For the text-containing cell, return its midpoint in (x, y) coordinate format. 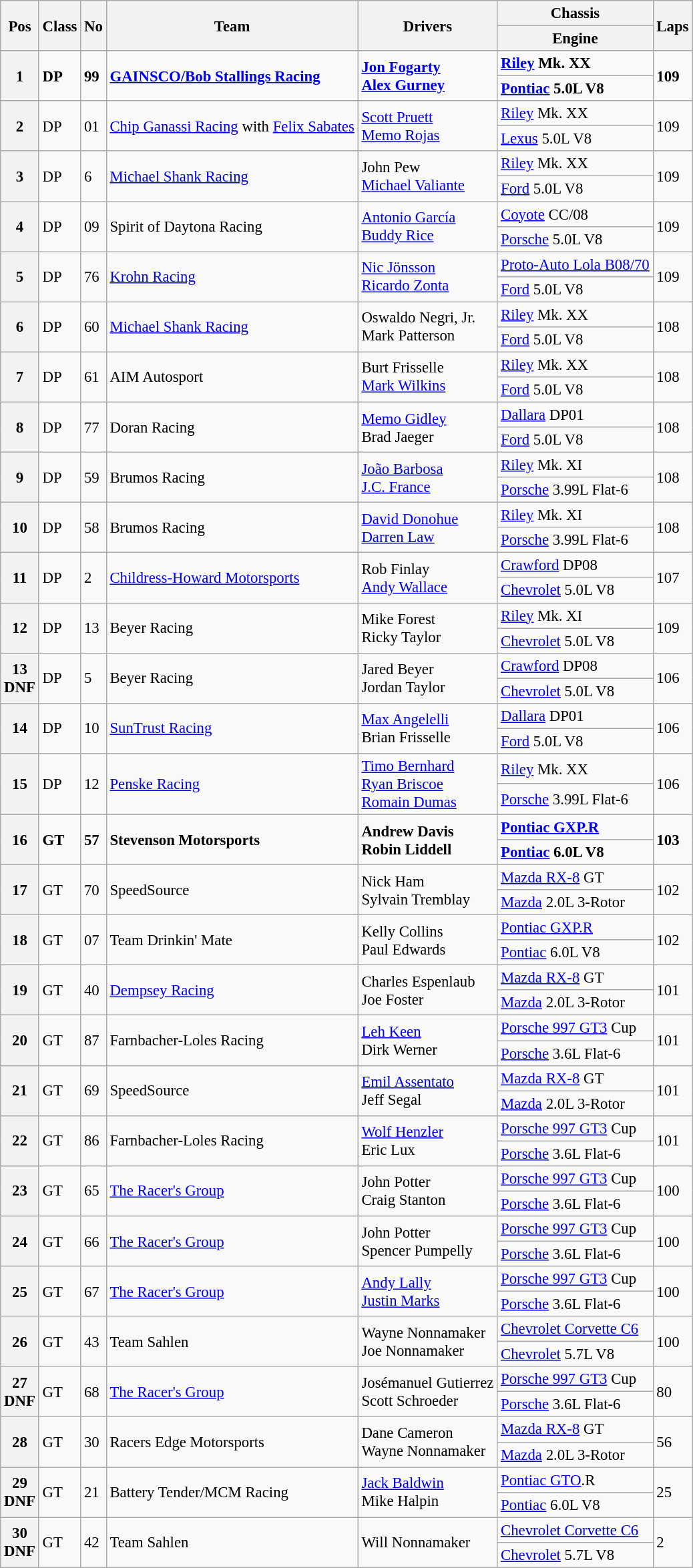
Doran Racing (232, 427)
Childress-Howard Motorsports (232, 578)
80 (673, 1391)
Scott Pruett Memo Rojas (427, 125)
09 (93, 227)
107 (673, 578)
Leh Keen Dirk Werner (427, 1040)
Kelly Collins Paul Edwards (427, 940)
AIM Autosport (232, 376)
59 (93, 478)
1 (20, 76)
57 (93, 840)
Lexus 5.0L V8 (575, 139)
Class (60, 25)
15 (20, 784)
19 (20, 991)
4 (20, 227)
Max Angelelli Brian Frisselle (427, 729)
23 (20, 1191)
Emil Assentato Jeff Segal (427, 1091)
67 (93, 1291)
70 (93, 890)
66 (93, 1242)
Wayne Nonnamaker Joe Nonnamaker (427, 1342)
Andy Lally Justin Marks (427, 1291)
John Potter Spencer Pumpelly (427, 1242)
Krohn Racing (232, 276)
42 (93, 1542)
Pontiac 5.0L V8 (575, 89)
Penske Racing (232, 784)
Josémanuel Gutierrez Scott Schroeder (427, 1391)
Engine (575, 39)
9 (20, 478)
Dempsey Racing (232, 991)
13DNF (20, 678)
29DNF (20, 1493)
Team Drinkin' Mate (232, 940)
18 (20, 940)
20 (20, 1040)
77 (93, 427)
13 (93, 627)
103 (673, 840)
Jared Beyer Jordan Taylor (427, 678)
14 (20, 729)
87 (93, 1040)
11 (20, 578)
Oswaldo Negri, Jr. Mark Patterson (427, 327)
Team (232, 25)
43 (93, 1342)
Pos (20, 25)
Pontiac GTO.R (575, 1480)
No (93, 25)
Proto-Auto Lola B08/70 (575, 264)
Timo Bernhard Ryan Briscoe Romain Dumas (427, 784)
David Donohue Darren Law (427, 527)
Antonio García Buddy Rice (427, 227)
86 (93, 1140)
Chip Ganassi Racing with Felix Sabates (232, 125)
Laps (673, 25)
40 (93, 991)
João Barbosa J.C. France (427, 478)
Spirit of Daytona Racing (232, 227)
Stevenson Motorsports (232, 840)
27DNF (20, 1391)
Memo Gidley Brad Jaeger (427, 427)
30 (93, 1442)
Jack Baldwin Mike Halpin (427, 1493)
99 (93, 76)
7 (20, 376)
Dane Cameron Wayne Nonnamaker (427, 1442)
26 (20, 1342)
Charles Espenlaub Joe Foster (427, 991)
07 (93, 940)
Porsche 5.0L V8 (575, 239)
Wolf Henzler Eric Lux (427, 1140)
61 (93, 376)
John Potter Craig Stanton (427, 1191)
17 (20, 890)
16 (20, 840)
Racers Edge Motorsports (232, 1442)
Will Nonnamaker (427, 1542)
60 (93, 327)
Coyote CC/08 (575, 214)
SunTrust Racing (232, 729)
68 (93, 1391)
30DNF (20, 1542)
56 (673, 1442)
3 (20, 176)
Nick Ham Sylvain Tremblay (427, 890)
Jon Fogarty Alex Gurney (427, 76)
Rob Finlay Andy Wallace (427, 578)
Chassis (575, 13)
Nic Jönsson Ricardo Zonta (427, 276)
69 (93, 1091)
Mike Forest Ricky Taylor (427, 627)
24 (20, 1242)
Battery Tender/MCM Racing (232, 1493)
Burt Frisselle Mark Wilkins (427, 376)
John Pew Michael Valiante (427, 176)
22 (20, 1140)
8 (20, 427)
65 (93, 1191)
28 (20, 1442)
Andrew Davis Robin Liddell (427, 840)
76 (93, 276)
58 (93, 527)
01 (93, 125)
Drivers (427, 25)
GAINSCO/Bob Stallings Racing (232, 76)
